For the text-containing cell, return its midpoint in [X, Y] coordinate format. 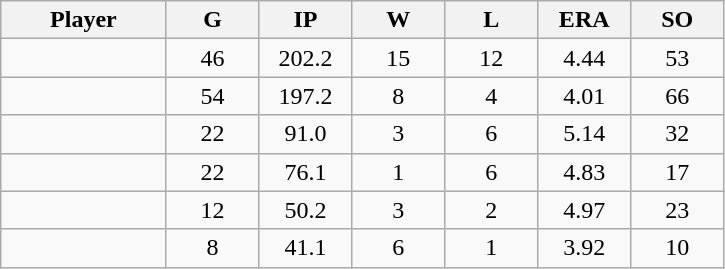
2 [492, 210]
W [398, 20]
54 [212, 96]
15 [398, 58]
50.2 [306, 210]
4 [492, 96]
L [492, 20]
32 [678, 134]
ERA [584, 20]
4.97 [584, 210]
Player [84, 20]
23 [678, 210]
41.1 [306, 248]
197.2 [306, 96]
53 [678, 58]
4.01 [584, 96]
4.83 [584, 172]
IP [306, 20]
76.1 [306, 172]
SO [678, 20]
5.14 [584, 134]
4.44 [584, 58]
17 [678, 172]
G [212, 20]
46 [212, 58]
91.0 [306, 134]
10 [678, 248]
3.92 [584, 248]
202.2 [306, 58]
66 [678, 96]
